Provide the (X, Y) coordinate of the cell's center where the given text is located.  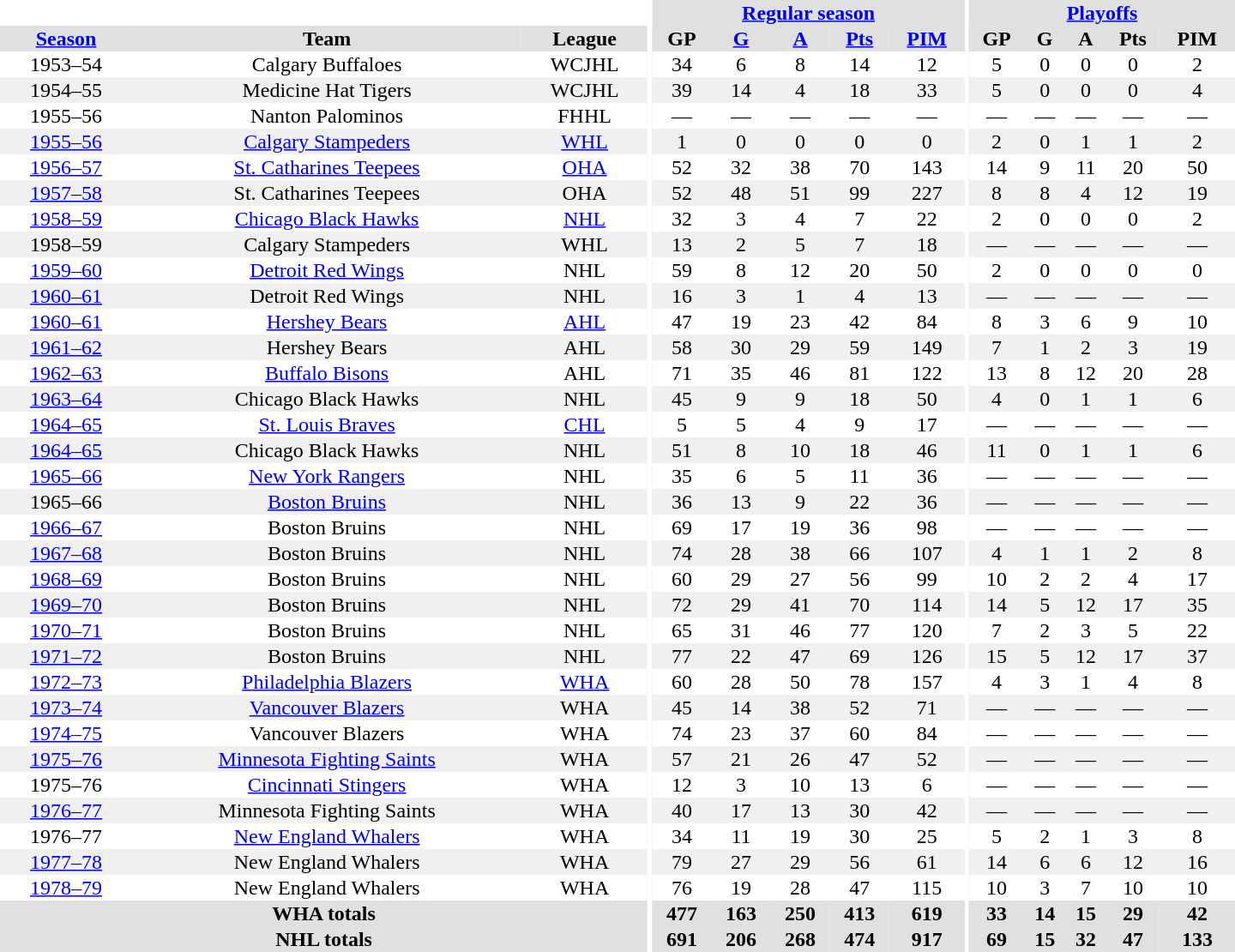
691 (681, 939)
1974–75 (66, 733)
1962–63 (66, 373)
917 (927, 939)
40 (681, 810)
1968–69 (66, 579)
1963–64 (66, 399)
61 (927, 862)
Season (66, 39)
107 (927, 553)
31 (741, 630)
66 (859, 553)
1972–73 (66, 682)
143 (927, 167)
78 (859, 682)
1967–68 (66, 553)
1977–78 (66, 862)
Regular season (808, 13)
Buffalo Bisons (327, 373)
26 (801, 759)
133 (1197, 939)
Medicine Hat Tigers (327, 90)
1970–71 (66, 630)
41 (801, 605)
25 (927, 836)
1961–62 (66, 347)
St. Louis Braves (327, 425)
79 (681, 862)
21 (741, 759)
115 (927, 888)
Playoffs (1102, 13)
1978–79 (66, 888)
58 (681, 347)
157 (927, 682)
474 (859, 939)
1954–55 (66, 90)
250 (801, 913)
Philadelphia Blazers (327, 682)
114 (927, 605)
1969–70 (66, 605)
76 (681, 888)
72 (681, 605)
1959–60 (66, 270)
98 (927, 527)
122 (927, 373)
WHA totals (324, 913)
126 (927, 656)
57 (681, 759)
81 (859, 373)
Nanton Palominos (327, 116)
149 (927, 347)
Calgary Buffaloes (327, 64)
227 (927, 193)
206 (741, 939)
1971–72 (66, 656)
1953–54 (66, 64)
New York Rangers (327, 476)
1966–67 (66, 527)
65 (681, 630)
619 (927, 913)
1973–74 (66, 708)
League (585, 39)
FHHL (585, 116)
163 (741, 913)
48 (741, 193)
120 (927, 630)
477 (681, 913)
39 (681, 90)
Cincinnati Stingers (327, 785)
1956–57 (66, 167)
1957–58 (66, 193)
413 (859, 913)
NHL totals (324, 939)
268 (801, 939)
Team (327, 39)
CHL (585, 425)
